From the cell containing the given text, extract its center point as [x, y] coordinate. 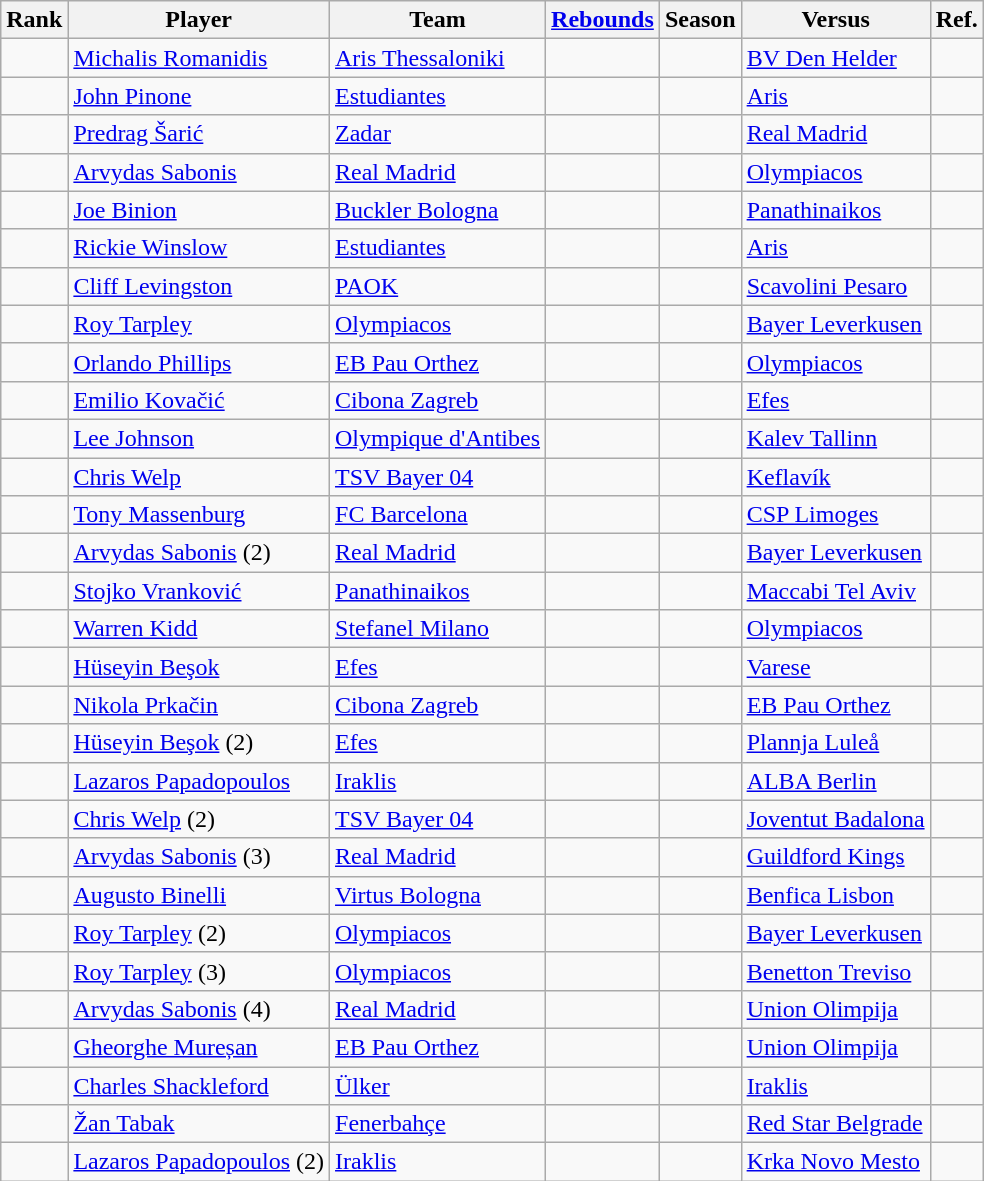
Player [199, 20]
Žan Tabak [199, 1124]
Olympique d'Antibes [438, 438]
Arvydas Sabonis [199, 172]
Arvydas Sabonis (2) [199, 553]
Warren Kidd [199, 629]
Aris Thessaloniki [438, 58]
FC Barcelona [438, 515]
Buckler Bologna [438, 210]
Arvydas Sabonis (4) [199, 1009]
Keflavík [836, 477]
Hüseyin Beşok (2) [199, 743]
Charles Shackleford [199, 1085]
Zadar [438, 134]
Red Star Belgrade [836, 1124]
Michalis Romanidis [199, 58]
Roy Tarpley (3) [199, 971]
Joventut Badalona [836, 819]
Ref. [956, 20]
Chris Welp (2) [199, 819]
Emilio Kovačić [199, 400]
Roy Tarpley [199, 324]
Virtus Bologna [438, 895]
Stojko Vranković [199, 591]
Plannja Luleå [836, 743]
Rebounds [603, 20]
PAOK [438, 286]
Arvydas Sabonis (3) [199, 857]
Roy Tarpley (2) [199, 933]
Team [438, 20]
Lazaros Papadopoulos (2) [199, 1162]
Predrag Šarić [199, 134]
Cliff Levingston [199, 286]
Joe Binion [199, 210]
Rank [34, 20]
Fenerbahçe [438, 1124]
Nikola Prkačin [199, 705]
Varese [836, 667]
Chris Welp [199, 477]
Orlando Phillips [199, 362]
John Pinone [199, 96]
CSP Limoges [836, 515]
Augusto Binelli [199, 895]
Versus [836, 20]
Season [700, 20]
Lazaros Papadopoulos [199, 781]
Maccabi Tel Aviv [836, 591]
Tony Massenburg [199, 515]
ALBA Berlin [836, 781]
Benetton Treviso [836, 971]
Ülker [438, 1085]
Hüseyin Beşok [199, 667]
Scavolini Pesaro [836, 286]
Krka Novo Mesto [836, 1162]
Kalev Tallinn [836, 438]
Stefanel Milano [438, 629]
Rickie Winslow [199, 248]
Lee Johnson [199, 438]
Benfica Lisbon [836, 895]
Gheorghe Mureșan [199, 1047]
BV Den Helder [836, 58]
Guildford Kings [836, 857]
